For the text-containing cell, return its midpoint in [X, Y] coordinate format. 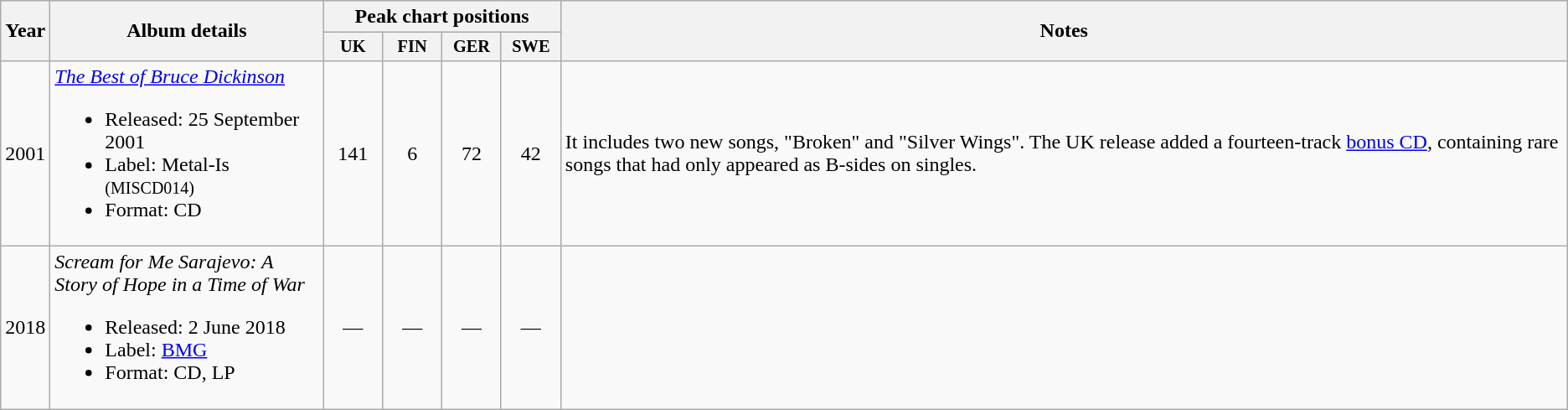
141 [353, 153]
2018 [25, 328]
GER [472, 47]
Year [25, 31]
Scream for Me Sarajevo: A Story of Hope in a Time of WarReleased: 2 June 2018Label: BMGFormat: CD, LP [187, 328]
72 [472, 153]
FIN [412, 47]
The Best of Bruce DickinsonReleased: 25 September 2001Label: Metal-Is (MISCD014)Format: CD [187, 153]
Peak chart positions [442, 17]
6 [412, 153]
Album details [187, 31]
UK [353, 47]
42 [531, 153]
Notes [1064, 31]
SWE [531, 47]
2001 [25, 153]
